Locate the cell with the specified text and output its (x, y) center coordinate. 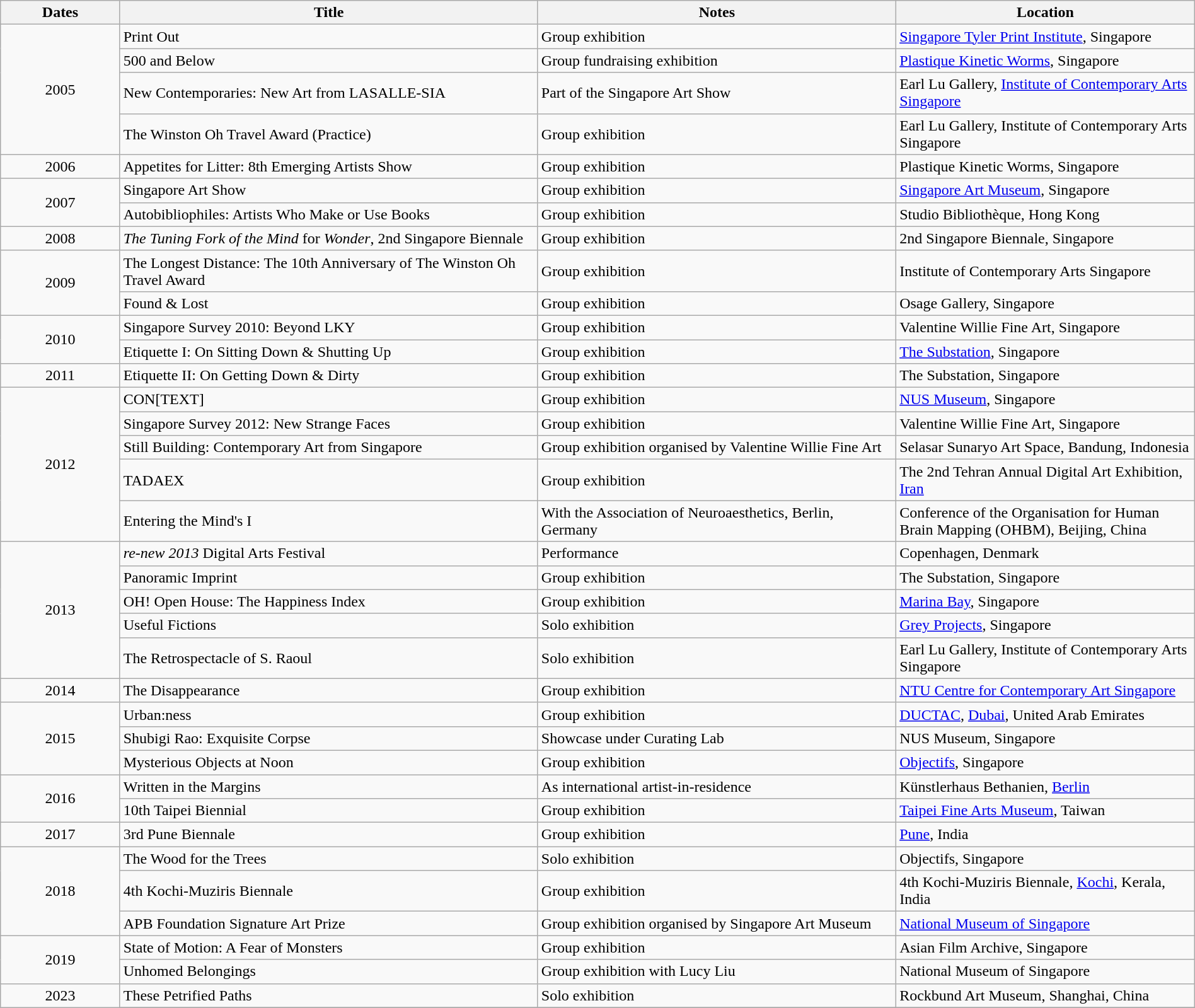
Showcase under Curating Lab (717, 738)
Title (329, 13)
2016 (61, 798)
Group fundraising exhibition (717, 61)
10th Taipei Biennial (329, 811)
Singapore Tyler Print Institute, Singapore (1046, 37)
State of Motion: A Fear of Monsters (329, 947)
4th Kochi-Muziris Biennale (329, 891)
Part of the Singapore Art Show (717, 93)
Conference of the Organisation for Human Brain Mapping (OHBM), Beijing, China (1046, 521)
CON[TEXT] (329, 400)
Studio Bibliothèque, Hong Kong (1046, 214)
Künstlerhaus Bethanien, Berlin (1046, 786)
The Disappearance (329, 690)
Location (1046, 13)
Still Building: Contemporary Art from Singapore (329, 448)
Written in the Margins (329, 786)
Notes (717, 13)
2012 (61, 465)
Taipei Fine Arts Museum, Taiwan (1046, 811)
With the Association of Neuroaesthetics, Berlin, Germany (717, 521)
Grey Projects, Singapore (1046, 625)
2007 (61, 202)
These Petrified Paths (329, 995)
Entering the Mind's I (329, 521)
Etiquette I: On Sitting Down & Shutting Up (329, 351)
2nd Singapore Biennale, Singapore (1046, 238)
Group exhibition with Lucy Liu (717, 971)
Selasar Sunaryo Art Space, Bandung, Indonesia (1046, 448)
2006 (61, 166)
New Contemporaries: New Art from LASALLE-SIA (329, 93)
Etiquette II: On Getting Down & Dirty (329, 376)
Singapore Art Show (329, 190)
Useful Fictions (329, 625)
Copenhagen, Denmark (1046, 553)
Osage Gallery, Singapore (1046, 303)
500 and Below (329, 61)
Marina Bay, Singapore (1046, 601)
2013 (61, 610)
Group exhibition organised by Valentine Willie Fine Art (717, 448)
2017 (61, 835)
2011 (61, 376)
NTU Centre for Contemporary Art Singapore (1046, 690)
Pune, India (1046, 835)
Appetites for Litter: 8th Emerging Artists Show (329, 166)
2009 (61, 282)
Mysterious Objects at Noon (329, 762)
Performance (717, 553)
The Tuning Fork of the Mind for Wonder, 2nd Singapore Biennale (329, 238)
Singapore Survey 2010: Beyond LKY (329, 327)
4th Kochi-Muziris Biennale, Kochi, Kerala, India (1046, 891)
2019 (61, 959)
Dates (61, 13)
The 2nd Tehran Annual Digital Art Exhibition, Iran (1046, 480)
Rockbund Art Museum, Shanghai, China (1046, 995)
Found & Lost (329, 303)
2015 (61, 738)
2008 (61, 238)
DUCTAC, Dubai, United Arab Emirates (1046, 714)
Print Out (329, 37)
TADAEX (329, 480)
As international artist-in-residence (717, 786)
APB Foundation Signature Art Prize (329, 924)
3rd Pune Biennale (329, 835)
OH! Open House: The Happiness Index (329, 601)
Asian Film Archive, Singapore (1046, 947)
Singapore Survey 2012: New Strange Faces (329, 424)
2018 (61, 891)
2010 (61, 339)
Group exhibition organised by Singapore Art Museum (717, 924)
2014 (61, 690)
re-new 2013 Digital Arts Festival (329, 553)
2023 (61, 995)
Shubigi Rao: Exquisite Corpse (329, 738)
Institute of Contemporary Arts Singapore (1046, 271)
The Wood for the Trees (329, 859)
The Retrospectacle of S. Raoul (329, 658)
Panoramic Imprint (329, 577)
Urban:ness (329, 714)
2005 (61, 90)
The Longest Distance: The 10th Anniversary of The Winston Oh Travel Award (329, 271)
Autobibliophiles: Artists Who Make or Use Books (329, 214)
The Winston Oh Travel Award (Practice) (329, 134)
Unhomed Belongings (329, 971)
Singapore Art Museum, Singapore (1046, 190)
